Capture the cell that displays the provided text and extract its [X, Y] central coordinate. 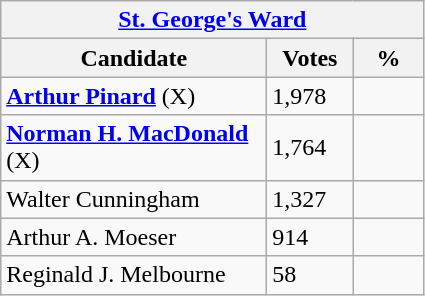
Norman H. MacDonald (X) [134, 148]
% [388, 58]
Walter Cunningham [134, 199]
914 [310, 237]
Candidate [134, 58]
1,327 [310, 199]
St. George's Ward [212, 20]
Reginald J. Melbourne [134, 275]
Votes [310, 58]
1,764 [310, 148]
Arthur Pinard (X) [134, 96]
1,978 [310, 96]
Arthur A. Moeser [134, 237]
58 [310, 275]
